Locate the cell with the specified text and output its [x, y] center coordinate. 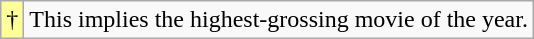
This implies the highest-grossing movie of the year. [279, 20]
† [12, 20]
